From the cell containing the given text, extract its center point as (x, y) coordinate. 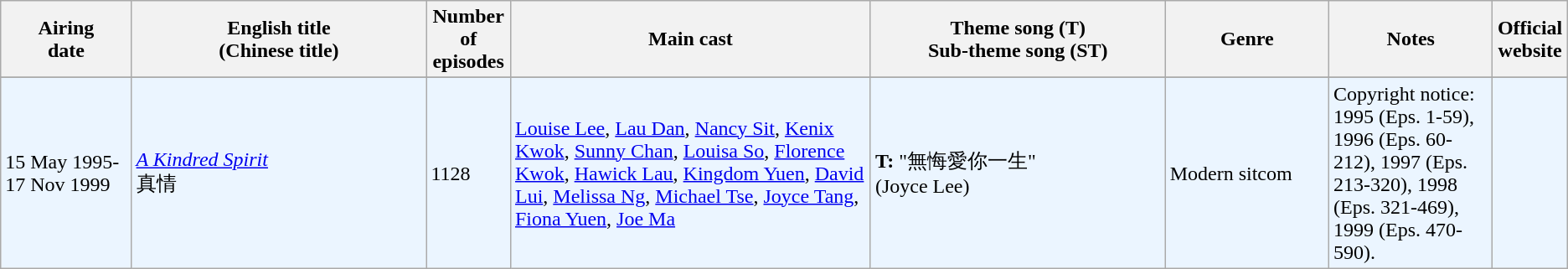
1128 (469, 173)
Theme song (T) Sub-theme song (ST) (1018, 39)
Main cast (690, 39)
Modern sitcom (1246, 173)
15 May 1995- 17 Nov 1999 (66, 173)
Notes (1411, 39)
A Kindred Spirit 真情 (279, 173)
T: "無悔愛你一生" (Joyce Lee) (1018, 173)
Genre (1246, 39)
English title (Chinese title) (279, 39)
Official website (1529, 39)
Number of episodes (469, 39)
Copyright notice: 1995 (Eps. 1-59), 1996 (Eps. 60-212), 1997 (Eps. 213-320), 1998 (Eps. 321-469), 1999 (Eps. 470-590). (1411, 173)
Airingdate (66, 39)
